Locate the cell with the specified text and output its (X, Y) center coordinate. 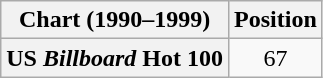
67 (276, 58)
US Billboard Hot 100 (115, 58)
Chart (1990–1999) (115, 20)
Position (276, 20)
